From the cell containing the given text, extract its center point as (X, Y) coordinate. 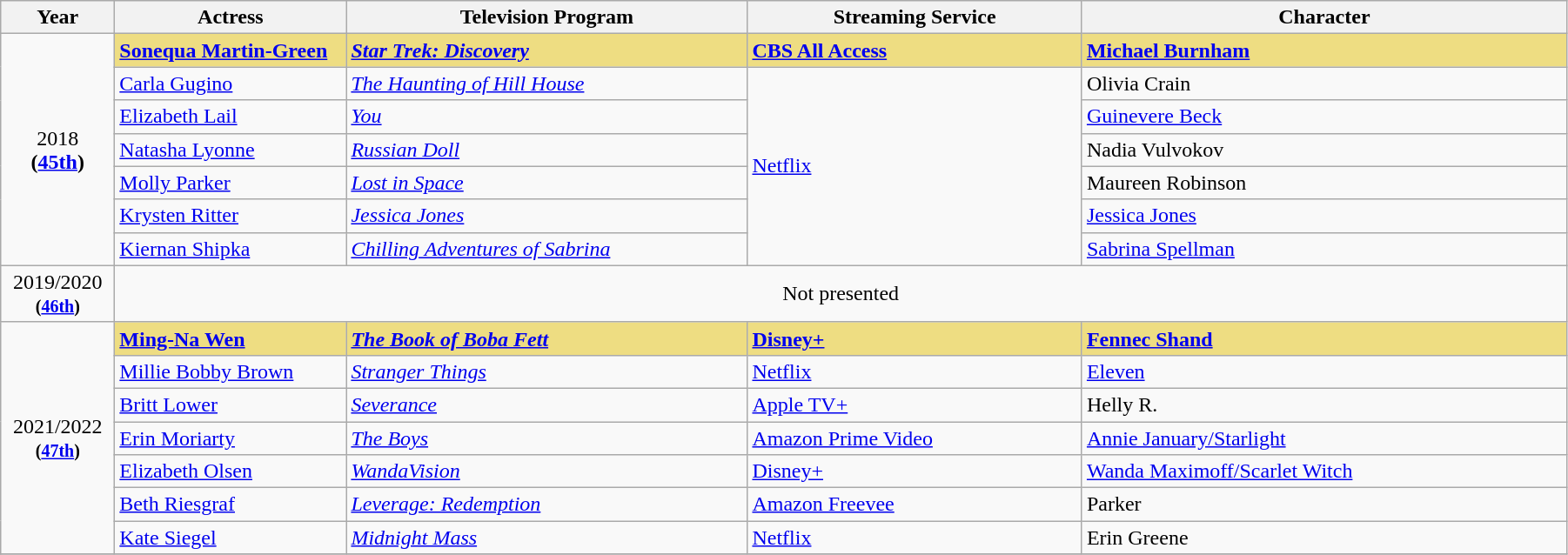
Michael Burnham (1324, 50)
Sabrina Spellman (1324, 249)
Krysten Ritter (231, 216)
Erin Greene (1324, 538)
Not presented (841, 294)
Beth Riesgraf (231, 505)
You (546, 117)
Stranger Things (546, 371)
The Book of Boba Fett (546, 338)
Fennec Shand (1324, 338)
2021/2022(47th) (57, 438)
Amazon Freevee (915, 505)
2018(45th) (57, 150)
Lost in Space (546, 183)
Maureen Robinson (1324, 183)
Television Program (546, 17)
Nadia Vulvokov (1324, 150)
Russian Doll (546, 150)
Olivia Crain (1324, 84)
Kate Siegel (231, 538)
Natasha Lyonne (231, 150)
Guinevere Beck (1324, 117)
Leverage: Redemption (546, 505)
Parker (1324, 505)
The Haunting of Hill House (546, 84)
CBS All Access (915, 50)
Chilling Adventures of Sabrina (546, 249)
WandaVision (546, 471)
Elizabeth Olsen (231, 471)
Molly Parker (231, 183)
Wanda Maximoff/Scarlet Witch (1324, 471)
Carla Gugino (231, 84)
Ming-Na Wen (231, 338)
Kiernan Shipka (231, 249)
Severance (546, 405)
Elizabeth Lail (231, 117)
Star Trek: Discovery (546, 50)
Amazon Prime Video (915, 438)
Actress (231, 17)
Eleven (1324, 371)
Erin Moriarty (231, 438)
The Boys (546, 438)
Character (1324, 17)
Helly R. (1324, 405)
Year (57, 17)
Britt Lower (231, 405)
Apple TV+ (915, 405)
Millie Bobby Brown (231, 371)
Midnight Mass (546, 538)
Streaming Service (915, 17)
Annie January/Starlight (1324, 438)
Sonequa Martin-Green (231, 50)
2019/2020 (46th) (57, 294)
